Detect which cell encompasses the target text, then output its [X, Y] center coordinate. 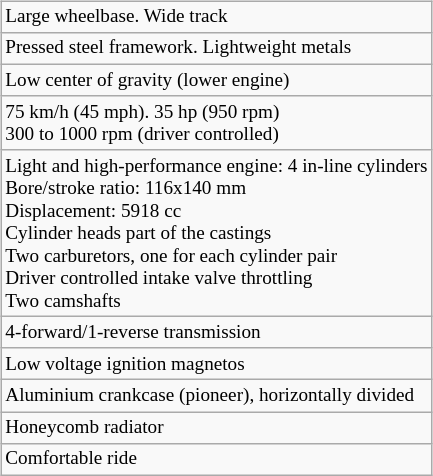
75 km/h (45 mph). 35 hp (950 rpm)300 to 1000 rpm (driver controlled) [216, 123]
Comfortable ride [216, 459]
Pressed steel framework. Lightweight metals [216, 49]
Aluminium crankcase (pioneer), horizontally divided [216, 396]
Low voltage ignition magnetos [216, 364]
4-forward/1-reverse transmission [216, 333]
Low center of gravity (lower engine) [216, 80]
Large wheelbase. Wide track [216, 17]
Honeycomb radiator [216, 428]
